Detect which cell encompasses the target text, then output its (x, y) center coordinate. 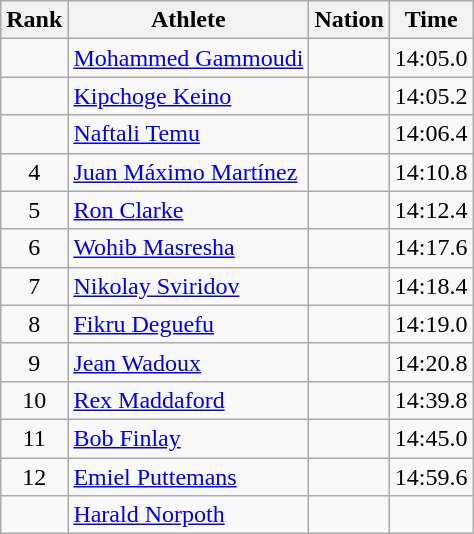
Rex Maddaford (188, 400)
7 (34, 286)
Mohammed Gammoudi (188, 58)
14:10.8 (431, 172)
Wohib Masresha (188, 248)
Rank (34, 20)
Ron Clarke (188, 210)
4 (34, 172)
Harald Norpoth (188, 515)
14:05.2 (431, 96)
11 (34, 438)
14:18.4 (431, 286)
12 (34, 477)
Nikolay Sviridov (188, 286)
14:39.8 (431, 400)
9 (34, 362)
14:59.6 (431, 477)
Naftali Temu (188, 134)
14:45.0 (431, 438)
Emiel Puttemans (188, 477)
14:06.4 (431, 134)
5 (34, 210)
6 (34, 248)
Fikru Deguefu (188, 324)
8 (34, 324)
Time (431, 20)
Kipchoge Keino (188, 96)
Bob Finlay (188, 438)
Juan Máximo Martínez (188, 172)
Nation (349, 20)
14:19.0 (431, 324)
14:20.8 (431, 362)
Jean Wadoux (188, 362)
14:17.6 (431, 248)
10 (34, 400)
14:12.4 (431, 210)
Athlete (188, 20)
14:05.0 (431, 58)
